Capture the cell that displays the provided text and extract its (X, Y) central coordinate. 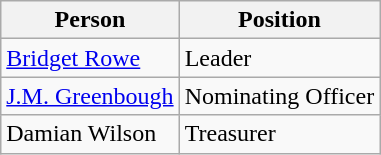
J.M. Greenbough (90, 96)
Treasurer (280, 134)
Damian Wilson (90, 134)
Nominating Officer (280, 96)
Leader (280, 58)
Position (280, 20)
Person (90, 20)
Bridget Rowe (90, 58)
